Output the [x, y] coordinate of the center of the cell containing the given text.  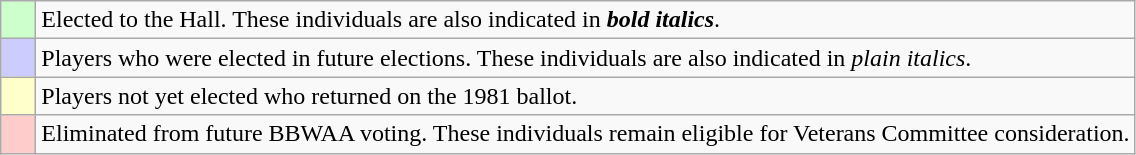
Elected to the Hall. These individuals are also indicated in bold italics. [586, 20]
Eliminated from future BBWAA voting. These individuals remain eligible for Veterans Committee consideration. [586, 134]
Players not yet elected who returned on the 1981 ballot. [586, 96]
Players who were elected in future elections. These individuals are also indicated in plain italics. [586, 58]
